Return the (X, Y) coordinate for the center point of the cell that contains the specified text.  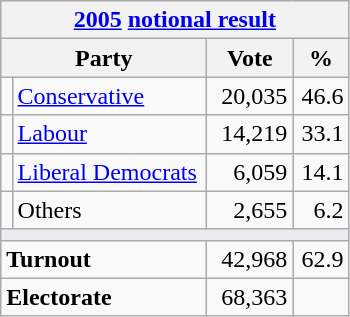
Electorate (104, 297)
14.1 (321, 172)
Conservative (110, 96)
Party (104, 58)
68,363 (250, 297)
Turnout (104, 259)
Liberal Democrats (110, 172)
6,059 (250, 172)
33.1 (321, 134)
20,035 (250, 96)
Vote (250, 58)
Labour (110, 134)
2,655 (250, 210)
62.9 (321, 259)
Others (110, 210)
% (321, 58)
42,968 (250, 259)
14,219 (250, 134)
46.6 (321, 96)
6.2 (321, 210)
2005 notional result (175, 20)
